Scan for the cell matching the given text and deliver its (x, y) coordinate at center. 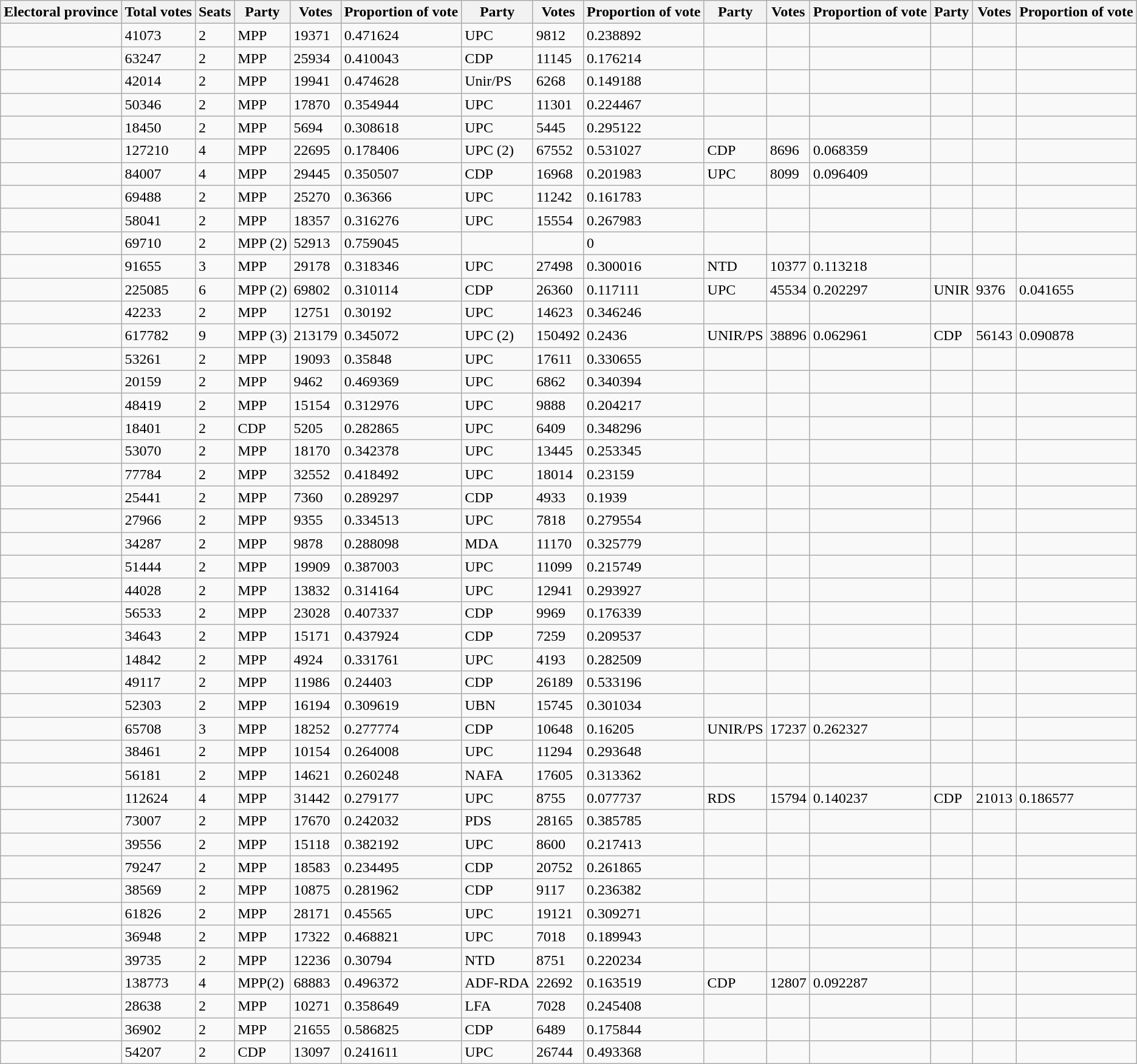
10648 (558, 729)
0.279554 (644, 520)
23028 (316, 613)
45534 (788, 290)
12751 (316, 313)
9878 (316, 544)
0.316276 (401, 220)
19371 (316, 35)
0.437924 (401, 636)
0.334513 (401, 520)
9117 (558, 890)
68883 (316, 983)
0.533196 (644, 683)
25270 (316, 197)
15171 (316, 636)
0.260248 (401, 775)
0.471624 (401, 35)
0.175844 (644, 1029)
6 (214, 290)
18450 (159, 128)
28165 (558, 821)
0.309271 (644, 913)
15118 (316, 844)
26189 (558, 683)
150492 (558, 336)
0.068359 (870, 151)
69488 (159, 197)
7259 (558, 636)
0.224467 (644, 104)
Total votes (159, 12)
0.279177 (401, 798)
0.245408 (644, 1006)
0.202297 (870, 290)
0.201983 (644, 174)
14842 (159, 659)
19909 (316, 567)
0.234495 (401, 867)
61826 (159, 913)
0.293648 (644, 752)
34287 (159, 544)
17605 (558, 775)
0.215749 (644, 567)
77784 (159, 474)
MPP (3) (262, 336)
22692 (558, 983)
0.077737 (644, 798)
27966 (159, 520)
14623 (558, 313)
49117 (159, 683)
36948 (159, 936)
10875 (316, 890)
0.345072 (401, 336)
0.282509 (644, 659)
16194 (316, 706)
53261 (159, 359)
617782 (159, 336)
15554 (558, 220)
0.262327 (870, 729)
0.041655 (1076, 290)
15154 (316, 405)
UBN (497, 706)
79247 (159, 867)
0.469369 (401, 382)
54207 (159, 1052)
15745 (558, 706)
0.238892 (644, 35)
21013 (994, 798)
13832 (316, 590)
0.217413 (644, 844)
0.176214 (644, 58)
19121 (558, 913)
4193 (558, 659)
0.342378 (401, 451)
0.241611 (401, 1052)
48419 (159, 405)
0.30794 (401, 960)
10154 (316, 752)
MPP(2) (262, 983)
0.264008 (401, 752)
9 (214, 336)
7018 (558, 936)
0.293927 (644, 590)
65708 (159, 729)
0.267983 (644, 220)
0.313362 (644, 775)
5205 (316, 428)
0.2436 (644, 336)
0.16205 (644, 729)
52303 (159, 706)
0.468821 (401, 936)
17322 (316, 936)
9812 (558, 35)
0.36366 (401, 197)
RDS (735, 798)
17670 (316, 821)
UNIR (952, 290)
7818 (558, 520)
0.318346 (401, 266)
32552 (316, 474)
138773 (159, 983)
0.493368 (644, 1052)
8751 (558, 960)
213179 (316, 336)
17237 (788, 729)
4924 (316, 659)
63247 (159, 58)
0.410043 (401, 58)
9888 (558, 405)
29445 (316, 174)
0.161783 (644, 197)
29178 (316, 266)
Unir/PS (497, 81)
127210 (159, 151)
8755 (558, 798)
0.759045 (401, 243)
0.163519 (644, 983)
12236 (316, 960)
0.30192 (401, 313)
0.113218 (870, 266)
11145 (558, 58)
36902 (159, 1029)
5445 (558, 128)
0.176339 (644, 613)
0.288098 (401, 544)
42014 (159, 81)
39735 (159, 960)
56181 (159, 775)
38569 (159, 890)
12807 (788, 983)
0.531027 (644, 151)
38896 (788, 336)
0.189943 (644, 936)
11170 (558, 544)
17870 (316, 104)
0.312976 (401, 405)
0.385785 (644, 821)
0.24403 (401, 683)
18170 (316, 451)
25934 (316, 58)
11294 (558, 752)
PDS (497, 821)
67552 (558, 151)
18583 (316, 867)
0.289297 (401, 497)
53070 (159, 451)
0 (644, 243)
0.331761 (401, 659)
9376 (994, 290)
0.117111 (644, 290)
0.149188 (644, 81)
8696 (788, 151)
11301 (558, 104)
0.586825 (401, 1029)
0.281962 (401, 890)
0.295122 (644, 128)
13097 (316, 1052)
0.062961 (870, 336)
25441 (159, 497)
28638 (159, 1006)
0.348296 (644, 428)
0.310114 (401, 290)
21655 (316, 1029)
NAFA (497, 775)
69710 (159, 243)
0.220234 (644, 960)
51444 (159, 567)
0.300016 (644, 266)
0.209537 (644, 636)
18357 (316, 220)
11986 (316, 683)
0.236382 (644, 890)
0.282865 (401, 428)
56143 (994, 336)
44028 (159, 590)
13445 (558, 451)
84007 (159, 174)
0.382192 (401, 844)
0.301034 (644, 706)
0.496372 (401, 983)
LFA (497, 1006)
8600 (558, 844)
Seats (214, 12)
0.308618 (401, 128)
19941 (316, 81)
8099 (788, 174)
0.346246 (644, 313)
39556 (159, 844)
26360 (558, 290)
0.23159 (644, 474)
6409 (558, 428)
6489 (558, 1029)
73007 (159, 821)
MDA (497, 544)
0.340394 (644, 382)
0.186577 (1076, 798)
0.178406 (401, 151)
52913 (316, 243)
0.090878 (1076, 336)
0.45565 (401, 913)
11099 (558, 567)
9355 (316, 520)
0.277774 (401, 729)
0.140237 (870, 798)
58041 (159, 220)
12941 (558, 590)
Electoral province (61, 12)
0.253345 (644, 451)
41073 (159, 35)
50346 (159, 104)
69802 (316, 290)
18252 (316, 729)
14621 (316, 775)
17611 (558, 359)
26744 (558, 1052)
0.350507 (401, 174)
9969 (558, 613)
0.474628 (401, 81)
20752 (558, 867)
9462 (316, 382)
22695 (316, 151)
19093 (316, 359)
0.314164 (401, 590)
28171 (316, 913)
112624 (159, 798)
7028 (558, 1006)
20159 (159, 382)
56533 (159, 613)
18401 (159, 428)
0.35848 (401, 359)
16968 (558, 174)
0.387003 (401, 567)
42233 (159, 313)
10271 (316, 1006)
0.261865 (644, 867)
6862 (558, 382)
0.092287 (870, 983)
91655 (159, 266)
0.1939 (644, 497)
0.096409 (870, 174)
15794 (788, 798)
4933 (558, 497)
27498 (558, 266)
0.242032 (401, 821)
7360 (316, 497)
0.358649 (401, 1006)
0.418492 (401, 474)
0.204217 (644, 405)
6268 (558, 81)
34643 (159, 636)
0.325779 (644, 544)
5694 (316, 128)
0.309619 (401, 706)
ADF-RDA (497, 983)
31442 (316, 798)
0.330655 (644, 359)
18014 (558, 474)
10377 (788, 266)
0.354944 (401, 104)
11242 (558, 197)
0.407337 (401, 613)
38461 (159, 752)
225085 (159, 290)
